Scan for the cell matching the given text and deliver its (x, y) coordinate at center. 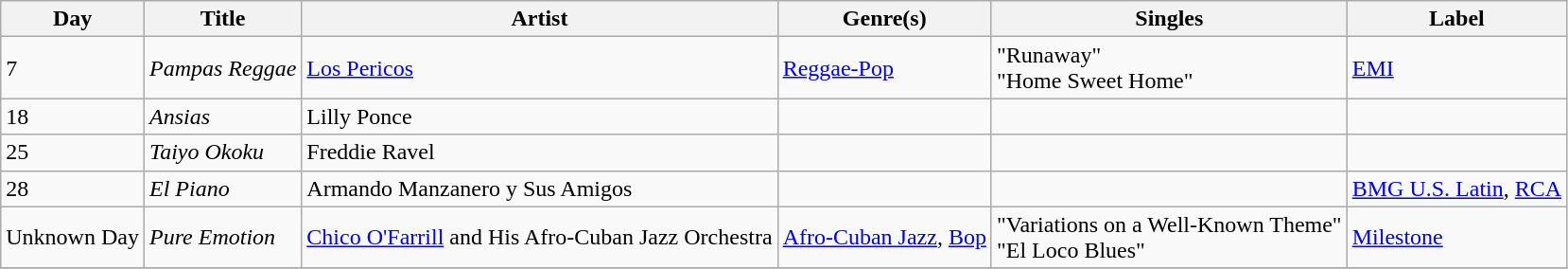
28 (73, 188)
"Variations on a Well-Known Theme""El Loco Blues" (1169, 237)
Pampas Reggae (222, 68)
Los Pericos (539, 68)
Ansias (222, 117)
Freddie Ravel (539, 152)
El Piano (222, 188)
"Runaway""Home Sweet Home" (1169, 68)
Lilly Ponce (539, 117)
Title (222, 19)
Taiyo Okoku (222, 152)
Reggae-Pop (884, 68)
25 (73, 152)
Genre(s) (884, 19)
Armando Manzanero y Sus Amigos (539, 188)
Chico O'Farrill and His Afro-Cuban Jazz Orchestra (539, 237)
Day (73, 19)
Afro-Cuban Jazz, Bop (884, 237)
Label (1456, 19)
7 (73, 68)
BMG U.S. Latin, RCA (1456, 188)
Singles (1169, 19)
EMI (1456, 68)
Pure Emotion (222, 237)
Milestone (1456, 237)
Unknown Day (73, 237)
Artist (539, 19)
18 (73, 117)
